Determine the (x, y) coordinate at the center of the cell enclosing the given text.  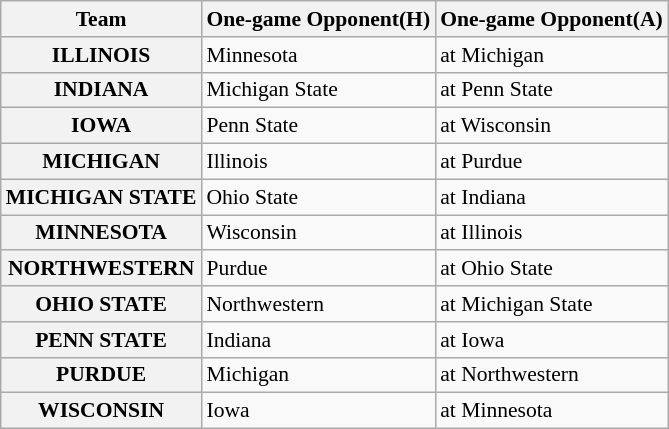
Purdue (318, 269)
OHIO STATE (102, 304)
Penn State (318, 126)
at Illinois (552, 233)
MICHIGAN (102, 162)
MINNESOTA (102, 233)
NORTHWESTERN (102, 269)
Iowa (318, 411)
at Purdue (552, 162)
at Northwestern (552, 375)
at Michigan (552, 55)
PURDUE (102, 375)
PENN STATE (102, 340)
Team (102, 19)
One-game Opponent(A) (552, 19)
at Iowa (552, 340)
Minnesota (318, 55)
Northwestern (318, 304)
IOWA (102, 126)
at Ohio State (552, 269)
Michigan (318, 375)
MICHIGAN STATE (102, 197)
Illinois (318, 162)
ILLINOIS (102, 55)
at Minnesota (552, 411)
One-game Opponent(H) (318, 19)
at Michigan State (552, 304)
Wisconsin (318, 233)
WISCONSIN (102, 411)
at Indiana (552, 197)
Michigan State (318, 90)
Indiana (318, 340)
Ohio State (318, 197)
INDIANA (102, 90)
at Penn State (552, 90)
at Wisconsin (552, 126)
